Output the (X, Y) coordinate of the center of the cell containing the given text.  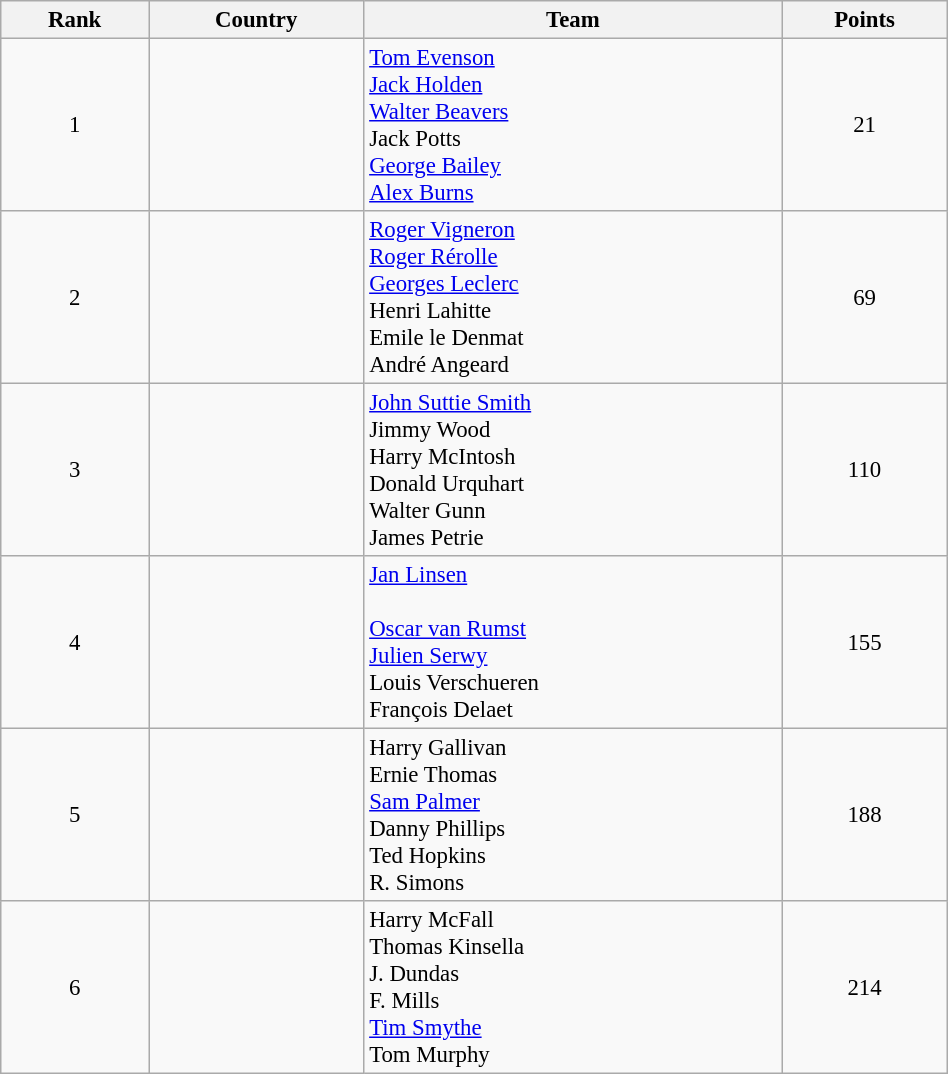
Points (864, 20)
1 (75, 126)
Tom EvensonJack HoldenWalter BeaversJack PottsGeorge BaileyAlex Burns (573, 126)
Country (256, 20)
Roger VigneronRoger RérolleGeorges LeclercHenri LahitteEmile le DenmatAndré Angeard (573, 298)
Rank (75, 20)
Harry GallivanErnie ThomasSam PalmerDanny PhillipsTed HopkinsR. Simons (573, 816)
69 (864, 298)
Jan LinsenOscar van RumstJulien SerwyLouis VerschuerenFrançois Delaet (573, 642)
21 (864, 126)
3 (75, 470)
Team (573, 20)
2 (75, 298)
4 (75, 642)
188 (864, 816)
5 (75, 816)
110 (864, 470)
John Suttie SmithJimmy WoodHarry McIntoshDonald UrquhartWalter GunnJames Petrie (573, 470)
155 (864, 642)
